Detect which cell encompasses the target text, then output its (X, Y) center coordinate. 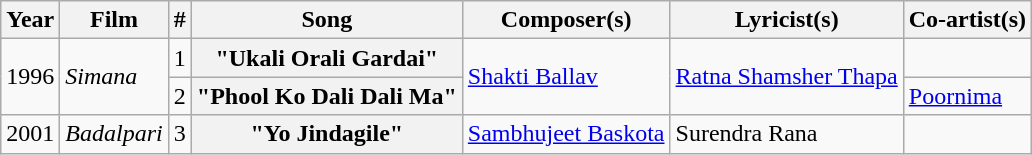
# (180, 20)
1996 (30, 77)
"Ukali Orali Gardai" (326, 58)
Co-artist(s) (967, 20)
Composer(s) (566, 20)
Year (30, 20)
2001 (30, 134)
Poornima (967, 96)
Ratna Shamsher Thapa (786, 77)
1 (180, 58)
Sambhujeet Baskota (566, 134)
Shakti Ballav (566, 77)
"Yo Jindagile" (326, 134)
Song (326, 20)
Film (114, 20)
2 (180, 96)
Badalpari (114, 134)
Simana (114, 77)
Lyricist(s) (786, 20)
"Phool Ko Dali Dali Ma" (326, 96)
3 (180, 134)
Surendra Rana (786, 134)
